Scan for the cell matching the given text and deliver its [X, Y] coordinate at center. 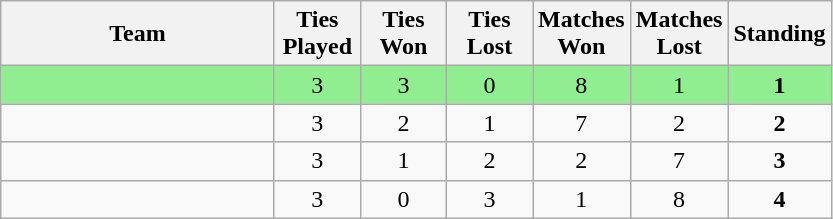
Team [138, 34]
4 [780, 199]
Ties Lost [489, 34]
Matches Won [581, 34]
Matches Lost [679, 34]
Ties Played [317, 34]
Ties Won [403, 34]
Standing [780, 34]
